Output the (X, Y) coordinate of the center of the cell containing the given text.  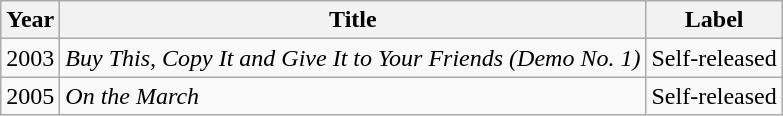
Buy This, Copy It and Give It to Your Friends (Demo No. 1) (353, 58)
Label (714, 20)
2003 (30, 58)
2005 (30, 96)
On the March (353, 96)
Title (353, 20)
Year (30, 20)
